Capture the cell that displays the provided text and extract its [x, y] central coordinate. 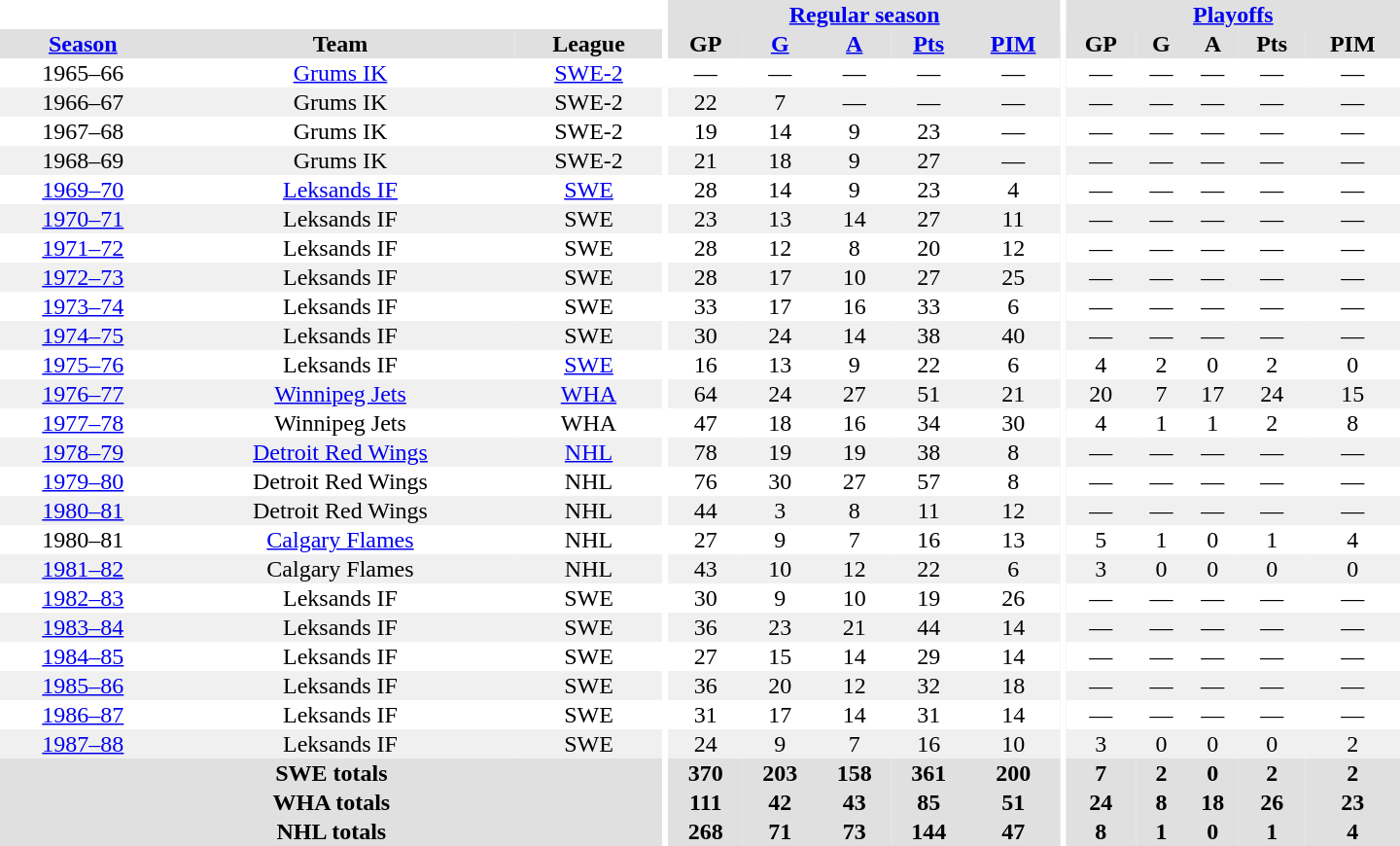
1970–71 [84, 219]
34 [928, 423]
1981–82 [84, 569]
268 [706, 831]
1987–88 [84, 744]
32 [928, 686]
76 [706, 481]
SWE totals [332, 773]
111 [706, 802]
1967–68 [84, 131]
40 [1013, 335]
1978–79 [84, 452]
29 [928, 656]
1982–83 [84, 598]
1972–73 [84, 277]
1985–86 [84, 686]
85 [928, 802]
1974–75 [84, 335]
1986–87 [84, 715]
5 [1101, 540]
1975–76 [84, 365]
Playoffs [1233, 15]
Regular season [865, 15]
1968–69 [84, 160]
370 [706, 773]
1971–72 [84, 248]
158 [854, 773]
1983–84 [84, 627]
Season [84, 44]
64 [706, 394]
1965–66 [84, 73]
57 [928, 481]
1969–70 [84, 190]
71 [780, 831]
200 [1013, 773]
1979–80 [84, 481]
361 [928, 773]
Team [340, 44]
1966–67 [84, 102]
73 [854, 831]
42 [780, 802]
144 [928, 831]
1976–77 [84, 394]
203 [780, 773]
1977–78 [84, 423]
NHL totals [332, 831]
1973–74 [84, 306]
78 [706, 452]
1984–85 [84, 656]
25 [1013, 277]
WHA totals [332, 802]
League [588, 44]
